Extract the [X, Y] coordinate from the center of the cell holding the provided text.  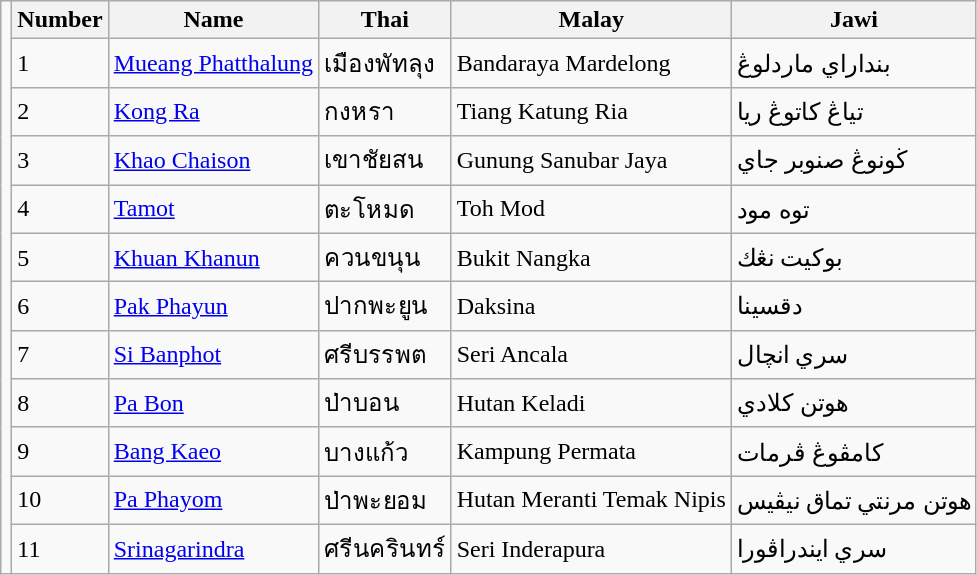
ศรีบรรพต [386, 354]
6 [60, 306]
Si Banphot [213, 354]
2 [60, 112]
Tiang Katung Ria [591, 112]
سري انچال [854, 354]
7 [60, 354]
บางแก้ว [386, 452]
Seri Ancala [591, 354]
เขาชัยสน [386, 160]
Srinagarindra [213, 548]
5 [60, 258]
เมืองพัทลุง [386, 64]
Number [60, 20]
Kampung Permata [591, 452]
Khuan Khanun [213, 258]
Mueang Phatthalung [213, 64]
Bukit Nangka [591, 258]
تياڠ کاتوڠ ريا [854, 112]
9 [60, 452]
سري ايندراڤورا [854, 548]
Thai [386, 20]
Toh Mod [591, 208]
Hutan Keladi [591, 404]
ป่าบอน [386, 404]
ศรีนครินทร์ [386, 548]
هوتن مرنتي تماق نيڤيس [854, 500]
Hutan Meranti Temak Nipis [591, 500]
Tamot [213, 208]
Bandaraya Mardelong [591, 64]
Bang Kaeo [213, 452]
ปากพะยูน [386, 306]
بنداراي ماردلوڠ [854, 64]
ตะโหมด [386, 208]
بوكيت نڠك [854, 258]
Kong Ra [213, 112]
Jawi [854, 20]
3 [60, 160]
กงหรา [386, 112]
Malay [591, 20]
Pa Bon [213, 404]
11 [60, 548]
كامڤوڠ ڤرمات [854, 452]
8 [60, 404]
هوتن كلادي [854, 404]
Gunung Sanubar Jaya [591, 160]
Pak Phayun [213, 306]
دقسينا [854, 306]
10 [60, 500]
Daksina [591, 306]
Khao Chaison [213, 160]
Seri Inderapura [591, 548]
1 [60, 64]
ควนขนุน [386, 258]
Pa Phayom [213, 500]
توه مود [854, 208]
ป่าพะยอม [386, 500]
Name [213, 20]
4 [60, 208]
ڬونوڠ صنوبر جاي [854, 160]
